From the cell containing the given text, extract its center point as (x, y) coordinate. 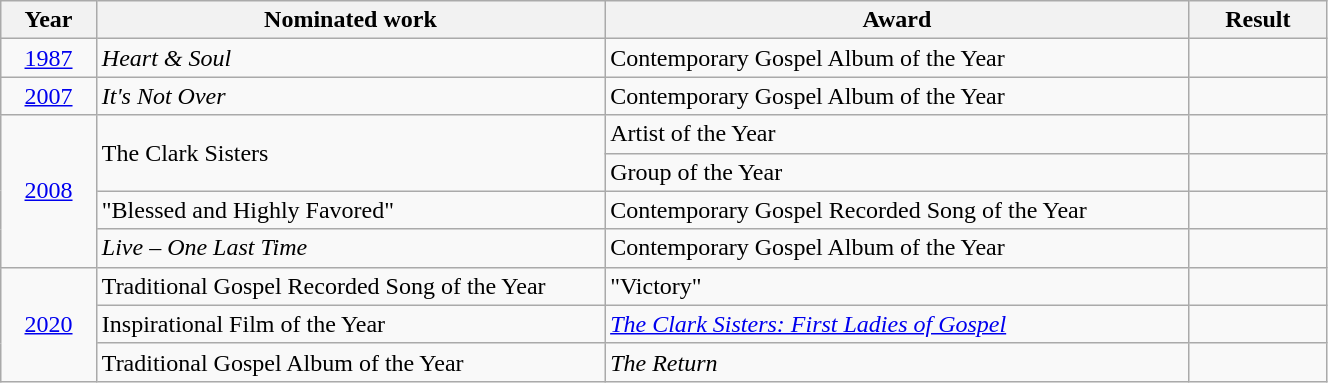
Award (898, 20)
The Clark Sisters: First Ladies of Gospel (898, 324)
"Blessed and Highly Favored" (350, 210)
Traditional Gospel Album of the Year (350, 362)
It's Not Over (350, 96)
Year (49, 20)
Result (1258, 20)
2007 (49, 96)
1987 (49, 58)
Group of the Year (898, 172)
The Clark Sisters (350, 153)
Artist of the Year (898, 134)
Heart & Soul (350, 58)
"Victory" (898, 286)
Contemporary Gospel Recorded Song of the Year (898, 210)
2020 (49, 324)
Inspirational Film of the Year (350, 324)
Nominated work (350, 20)
2008 (49, 191)
Live – One Last Time (350, 248)
The Return (898, 362)
Traditional Gospel Recorded Song of the Year (350, 286)
